Determine the [X, Y] coordinate at the center of the cell enclosing the given text.  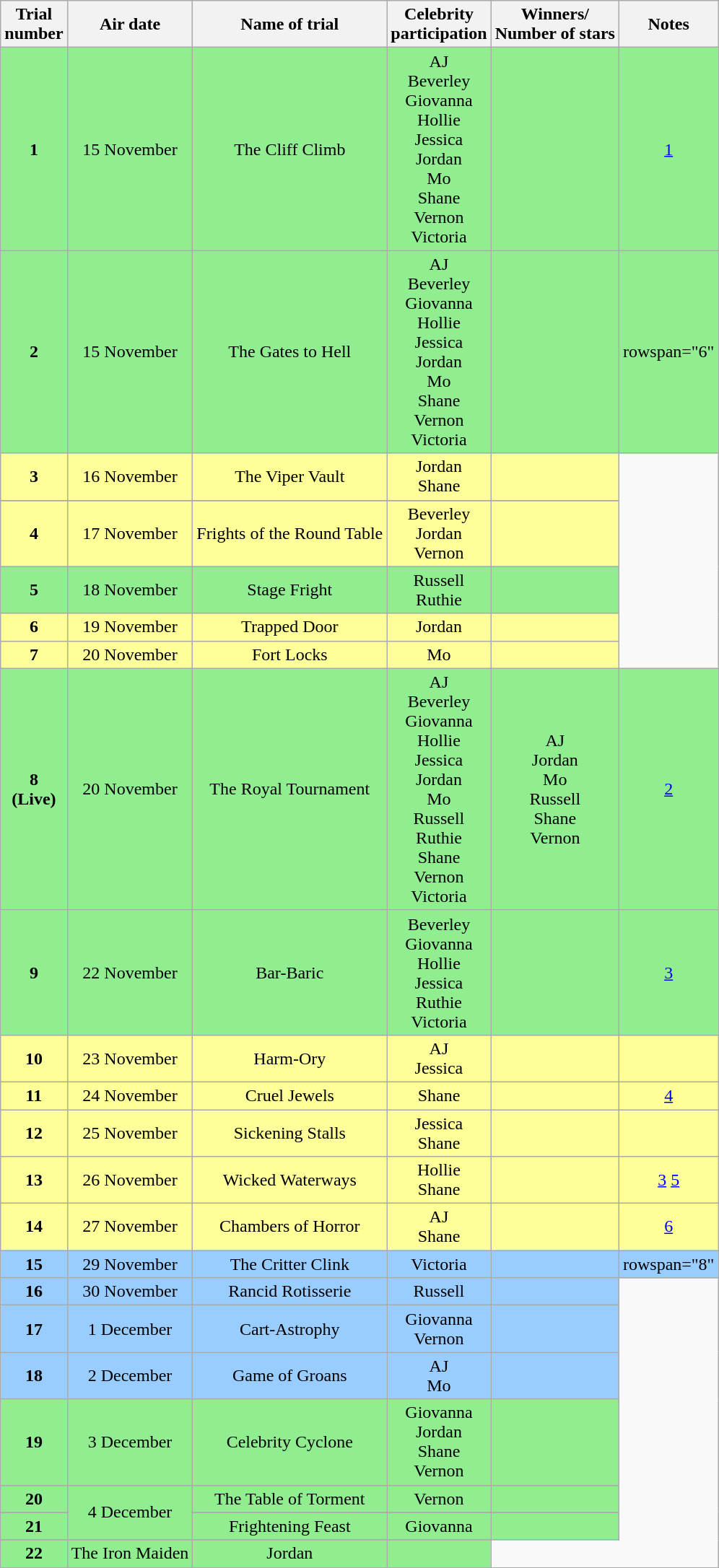
Cruel Jewels [290, 1095]
Harm-Ory [290, 1058]
5 [34, 590]
Notes [668, 25]
Chambers of Horror [290, 1227]
Trialnumber [34, 25]
Stage Fright [290, 590]
7 [34, 654]
29 November [130, 1264]
17 [34, 1329]
9 [34, 973]
18 [34, 1375]
BeverleyJordanVernon [439, 533]
AJBeverleyGiovannaHollieJessicaJordanMoRussellRuthieShaneVernonVictoria [439, 789]
rowspan="8" [668, 1264]
JessicaShane [439, 1133]
16 [34, 1292]
Bar-Baric [290, 973]
AJMo [439, 1375]
The Gates to Hell [290, 352]
13 [34, 1181]
JordanShane [439, 476]
The Royal Tournament [290, 789]
Russell [439, 1292]
The Iron Maiden [130, 1554]
Sickening Stalls [290, 1133]
2 December [130, 1375]
AJJessica [439, 1058]
Winners/Number of stars [554, 25]
Fort Locks [290, 654]
21 [34, 1526]
11 [34, 1095]
GiovannaVernon [439, 1329]
Frights of the Round Table [290, 533]
rowspan="6" [668, 352]
30 November [130, 1292]
25 November [130, 1133]
16 November [130, 476]
27 November [130, 1227]
Game of Groans [290, 1375]
17 November [130, 533]
15 [34, 1264]
18 November [130, 590]
Vernon [439, 1499]
Cart-Astrophy [290, 1329]
RussellRuthie [439, 590]
19 [34, 1442]
The Viper Vault [290, 476]
BeverleyGiovannaHollieJessicaRuthieVictoria [439, 973]
10 [34, 1058]
Trapped Door [290, 627]
Celebrityparticipation [439, 25]
8(Live) [34, 789]
The Cliff Climb [290, 149]
Air date [130, 25]
Name of trial [290, 25]
The Table of Torment [290, 1499]
Mo [439, 654]
HollieShane [439, 1181]
4 December [130, 1512]
24 November [130, 1095]
Shane [439, 1095]
20 [34, 1499]
14 [34, 1227]
22 November [130, 973]
Giovanna [439, 1526]
3 5 [668, 1181]
Frightening Feast [290, 1526]
GiovannaJordanShaneVernon [439, 1442]
Rancid Rotisserie [290, 1292]
AJJordanMoRussellShaneVernon [554, 789]
26 November [130, 1181]
Wicked Waterways [290, 1181]
Celebrity Cyclone [290, 1442]
12 [34, 1133]
The Critter Clink [290, 1264]
23 November [130, 1058]
22 [34, 1554]
19 November [130, 627]
Victoria [439, 1264]
1 December [130, 1329]
AJShane [439, 1227]
3 December [130, 1442]
